Output the (X, Y) coordinate of the center of the cell containing the given text.  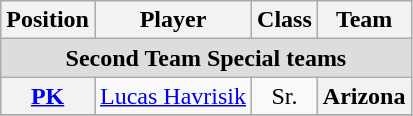
PK (48, 96)
Lucas Havrisik (172, 96)
Sr. (285, 96)
Team (364, 20)
Player (172, 20)
Position (48, 20)
Arizona (364, 96)
Class (285, 20)
Second Team Special teams (206, 58)
